Identify which cell holds the provided text, then report its (x, y) central coordinate. 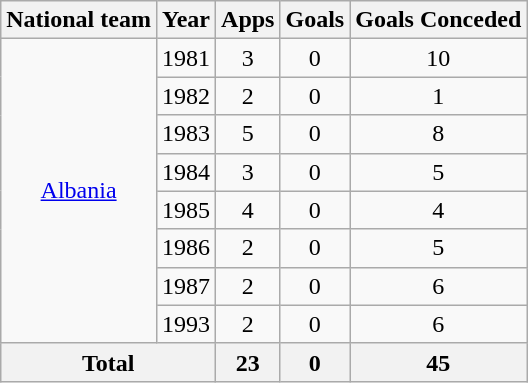
1986 (186, 248)
1983 (186, 134)
Total (108, 362)
1985 (186, 210)
Year (186, 20)
23 (248, 362)
1993 (186, 324)
National team (79, 20)
45 (438, 362)
1982 (186, 96)
8 (438, 134)
1987 (186, 286)
1984 (186, 172)
Goals (315, 20)
Albania (79, 191)
10 (438, 58)
Goals Conceded (438, 20)
1 (438, 96)
Apps (248, 20)
1981 (186, 58)
